Detect which cell encompasses the target text, then output its (x, y) center coordinate. 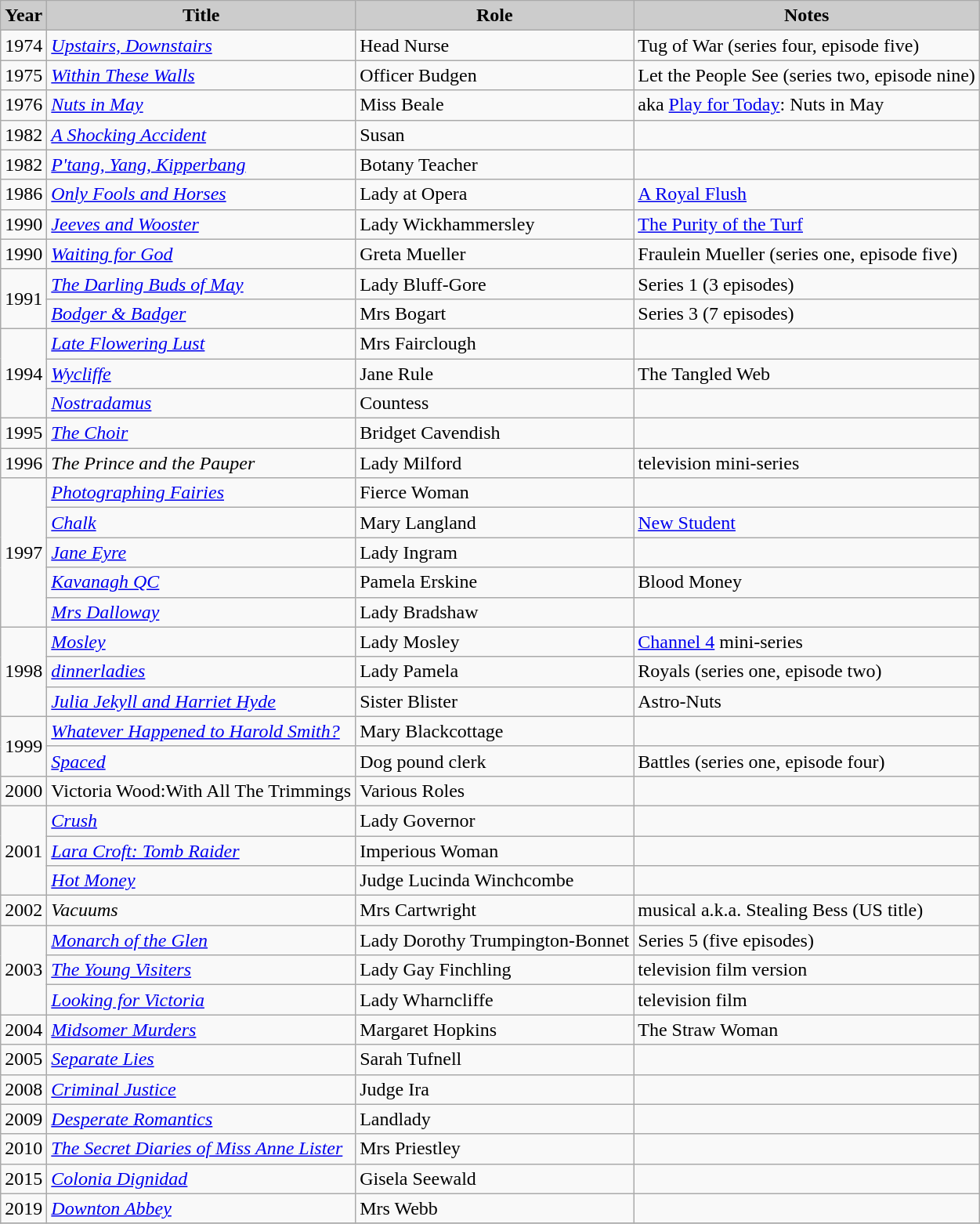
Desperate Romantics (201, 1119)
Countess (495, 404)
Lady Governor (495, 820)
Judge Ira (495, 1089)
Mrs Fairclough (495, 343)
Margaret Hopkins (495, 1030)
Upstairs, Downstairs (201, 45)
Series 1 (3 episodes) (807, 284)
1998 (24, 672)
The Prince and the Pauper (201, 463)
Astro-Nuts (807, 701)
Downton Abbey (201, 1208)
Mrs Cartwright (495, 911)
2010 (24, 1149)
Monarch of the Glen (201, 940)
Julia Jekyll and Harriet Hyde (201, 701)
television mini-series (807, 463)
Mrs Priestley (495, 1149)
aka Play for Today: Nuts in May (807, 105)
A Royal Flush (807, 194)
Landlady (495, 1119)
Head Nurse (495, 45)
Hot Money (201, 881)
Within These Walls (201, 75)
Fierce Woman (495, 493)
Let the People See (series two, episode nine) (807, 75)
Fraulein Mueller (series one, episode five) (807, 254)
2000 (24, 791)
Victoria Wood:With All The Trimmings (201, 791)
1974 (24, 45)
Photographing Fairies (201, 493)
1986 (24, 194)
Lady Milford (495, 463)
Series 3 (7 episodes) (807, 313)
Title (201, 16)
The Tangled Web (807, 374)
Pamela Erskine (495, 582)
Notes (807, 16)
Mrs Webb (495, 1208)
Mary Langland (495, 523)
Late Flowering Lust (201, 343)
2003 (24, 970)
The Purity of the Turf (807, 224)
Gisela Seewald (495, 1179)
1999 (24, 746)
1996 (24, 463)
1976 (24, 105)
Mrs Dalloway (201, 612)
Crush (201, 820)
Kavanagh QC (201, 582)
Mrs Bogart (495, 313)
Mary Blackcottage (495, 731)
Lady Wharncliffe (495, 1000)
2015 (24, 1179)
Various Roles (495, 791)
Greta Mueller (495, 254)
The Secret Diaries of Miss Anne Lister (201, 1149)
2002 (24, 911)
The Choir (201, 433)
New Student (807, 523)
2019 (24, 1208)
Channel 4 mini-series (807, 642)
1995 (24, 433)
television film (807, 1000)
2009 (24, 1119)
Mosley (201, 642)
Imperious Woman (495, 850)
Lady Pamela (495, 672)
Tug of War (series four, episode five) (807, 45)
Lady at Opera (495, 194)
Midsomer Murders (201, 1030)
Vacuums (201, 911)
Nostradamus (201, 404)
musical a.k.a. Stealing Bess (US title) (807, 911)
Whatever Happened to Harold Smith? (201, 731)
1975 (24, 75)
Jeeves and Wooster (201, 224)
2005 (24, 1059)
1997 (24, 552)
Lady Bluff-Gore (495, 284)
Criminal Justice (201, 1089)
Lady Ingram (495, 552)
Lady Dorothy Trumpington-Bonnet (495, 940)
Bodger & Badger (201, 313)
Sarah Tufnell (495, 1059)
Blood Money (807, 582)
2001 (24, 850)
Battles (series one, episode four) (807, 761)
Only Fools and Horses (201, 194)
Botany Teacher (495, 165)
The Straw Woman (807, 1030)
dinnerladies (201, 672)
Miss Beale (495, 105)
Chalk (201, 523)
Nuts in May (201, 105)
2004 (24, 1030)
A Shocking Accident (201, 135)
Royals (series one, episode two) (807, 672)
Judge Lucinda Winchcombe (495, 881)
Lady Mosley (495, 642)
Susan (495, 135)
Sister Blister (495, 701)
Waiting for God (201, 254)
1991 (24, 299)
The Darling Buds of May (201, 284)
Officer Budgen (495, 75)
Bridget Cavendish (495, 433)
2008 (24, 1089)
Lady Bradshaw (495, 612)
Wycliffe (201, 374)
Dog pound clerk (495, 761)
Jane Rule (495, 374)
Jane Eyre (201, 552)
Looking for Victoria (201, 1000)
Lady Gay Finchling (495, 970)
Colonia Dignidad (201, 1179)
The Young Visiters (201, 970)
1994 (24, 373)
Series 5 (five episodes) (807, 940)
Spaced (201, 761)
Lady Wickhammersley (495, 224)
Role (495, 16)
Year (24, 16)
Separate Lies (201, 1059)
Lara Croft: Tomb Raider (201, 850)
P'tang, Yang, Kipperbang (201, 165)
television film version (807, 970)
